Search for the cell housing the specified text and yield its [x, y] center coordinate. 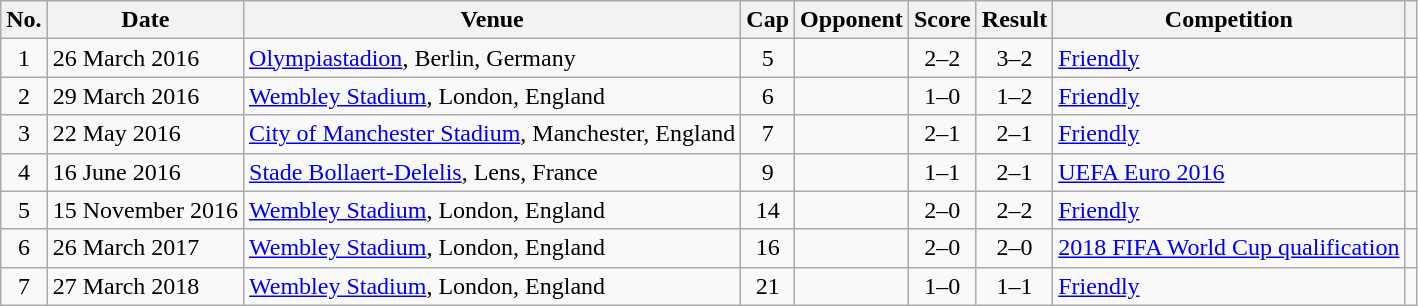
2018 FIFA World Cup qualification [1229, 248]
26 March 2016 [145, 58]
27 March 2018 [145, 286]
21 [768, 286]
9 [768, 172]
Competition [1229, 20]
26 March 2017 [145, 248]
Opponent [852, 20]
1 [24, 58]
22 May 2016 [145, 134]
No. [24, 20]
4 [24, 172]
3 [24, 134]
Stade Bollaert-Delelis, Lens, France [492, 172]
29 March 2016 [145, 96]
3–2 [1014, 58]
Result [1014, 20]
2 [24, 96]
Venue [492, 20]
City of Manchester Stadium, Manchester, England [492, 134]
14 [768, 210]
Score [942, 20]
1–2 [1014, 96]
Olympiastadion, Berlin, Germany [492, 58]
Cap [768, 20]
16 [768, 248]
Date [145, 20]
16 June 2016 [145, 172]
15 November 2016 [145, 210]
UEFA Euro 2016 [1229, 172]
